Pinpoint the cell where the given text exists, returning its (X, Y) midpoint coordinate. 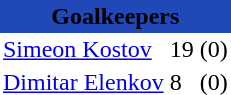
(0) (214, 50)
Simeon Kostov (84, 50)
Goalkeepers (116, 16)
19 (182, 50)
